Return the [X, Y] coordinate for the center point of the cell that contains the specified text.  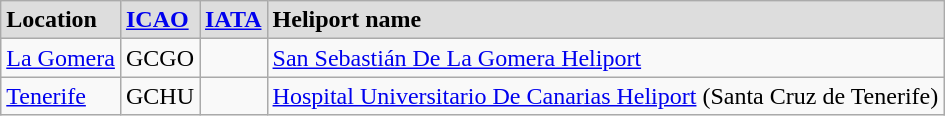
La Gomera [61, 58]
San Sebastián De La Gomera Heliport [606, 58]
IATA [234, 20]
Hospital Universitario De Canarias Heliport (Santa Cruz de Tenerife) [606, 96]
Location [61, 20]
ICAO [160, 20]
GCGO [160, 58]
Tenerife [61, 96]
GCHU [160, 96]
Heliport name [606, 20]
